Return [X, Y] of the center of cell containing provided text 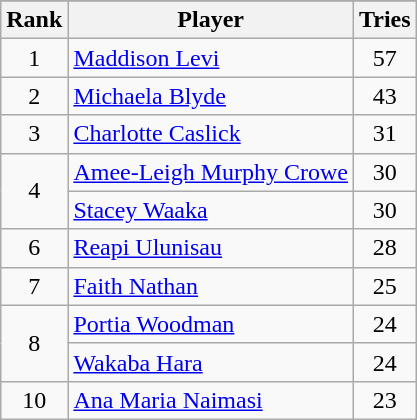
Rank [34, 20]
10 [34, 400]
28 [386, 248]
Maddison Levi [211, 58]
Charlotte Caslick [211, 134]
Player [211, 20]
23 [386, 400]
25 [386, 286]
2 [34, 96]
1 [34, 58]
57 [386, 58]
7 [34, 286]
31 [386, 134]
6 [34, 248]
4 [34, 191]
Wakaba Hara [211, 362]
Portia Woodman [211, 324]
43 [386, 96]
Amee-Leigh Murphy Crowe [211, 172]
Ana Maria Naimasi [211, 400]
Reapi Ulunisau [211, 248]
Tries [386, 20]
Faith Nathan [211, 286]
Stacey Waaka [211, 210]
3 [34, 134]
8 [34, 343]
Michaela Blyde [211, 96]
